Detect which cell encompasses the target text, then output its [x, y] center coordinate. 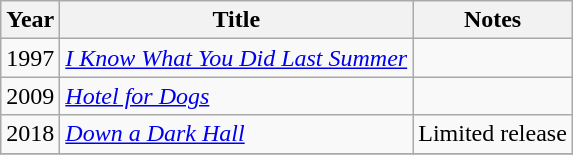
I Know What You Did Last Summer [236, 58]
2018 [30, 134]
Limited release [493, 134]
Hotel for Dogs [236, 96]
Notes [493, 20]
Year [30, 20]
Down a Dark Hall [236, 134]
Title [236, 20]
1997 [30, 58]
2009 [30, 96]
